Extract the [x, y] coordinate from the center of the cell holding the provided text.  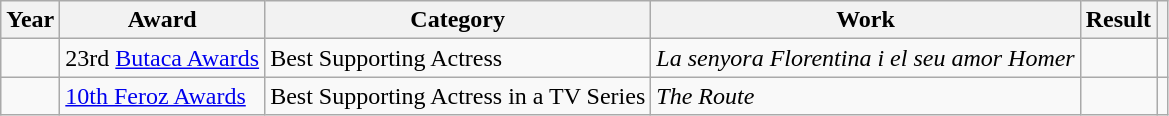
La senyora Florentina i el seu amor Homer [866, 58]
The Route [866, 96]
Result [1118, 20]
Work [866, 20]
Category [458, 20]
Year [30, 20]
10th Feroz Awards [162, 96]
23rd Butaca Awards [162, 58]
Best Supporting Actress in a TV Series [458, 96]
Best Supporting Actress [458, 58]
Award [162, 20]
